Determine the [X, Y] coordinate at the center of the cell enclosing the given text.  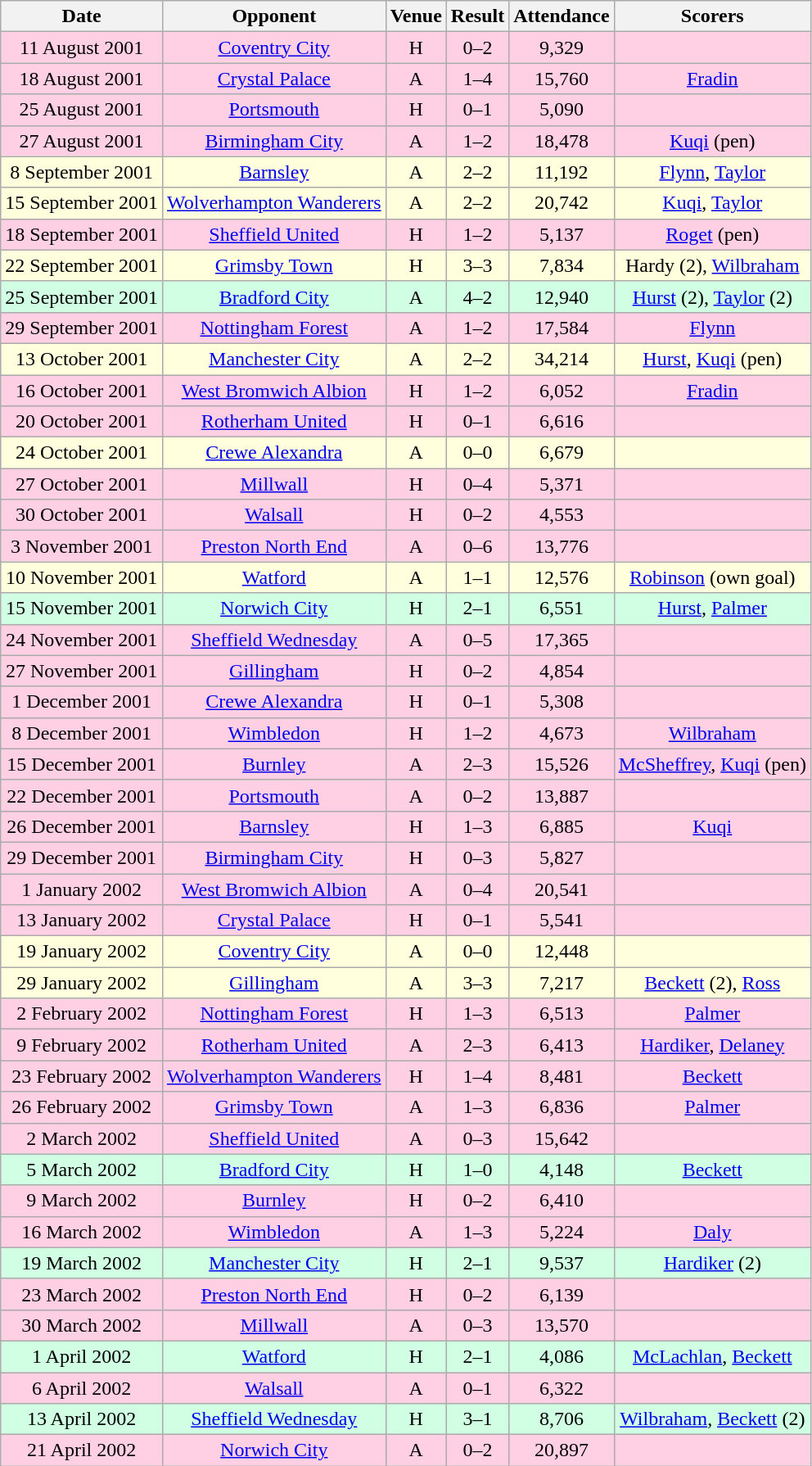
13,570 [562, 1325]
29 January 2002 [82, 983]
13,887 [562, 795]
Scorers [712, 16]
Daly [712, 1232]
0–6 [477, 546]
5,308 [562, 702]
21 April 2002 [82, 1450]
20,541 [562, 889]
3–1 [477, 1419]
6,679 [562, 453]
Hurst, Kuqi (pen) [712, 359]
24 November 2001 [82, 640]
26 December 2001 [82, 826]
Roget (pen) [712, 234]
2 February 2002 [82, 1014]
12,576 [562, 577]
Hardiker, Delaney [712, 1045]
Hardiker (2) [712, 1263]
27 August 2001 [82, 141]
27 November 2001 [82, 671]
12,940 [562, 296]
6,836 [562, 1107]
Date [82, 16]
15,642 [562, 1138]
8,706 [562, 1419]
Robinson (own goal) [712, 577]
7,217 [562, 983]
22 December 2001 [82, 795]
1 December 2001 [82, 702]
25 September 2001 [82, 296]
5,827 [562, 857]
6,513 [562, 1014]
34,214 [562, 359]
Attendance [562, 16]
5,371 [562, 484]
5,090 [562, 110]
1 January 2002 [82, 889]
26 February 2002 [82, 1107]
5,541 [562, 921]
5 March 2002 [82, 1170]
6 April 2002 [82, 1388]
6,322 [562, 1388]
20,897 [562, 1450]
15 December 2001 [82, 764]
29 December 2001 [82, 857]
22 September 2001 [82, 265]
18,478 [562, 141]
15 November 2001 [82, 609]
6,413 [562, 1045]
Wilbraham [712, 733]
6,885 [562, 826]
13 April 2002 [82, 1419]
8 December 2001 [82, 733]
6,139 [562, 1294]
13 October 2001 [82, 359]
16 March 2002 [82, 1232]
Venue [416, 16]
23 February 2002 [82, 1076]
25 August 2001 [82, 110]
19 January 2002 [82, 952]
24 October 2001 [82, 453]
McSheffrey, Kuqi (pen) [712, 764]
20 October 2001 [82, 422]
5,137 [562, 234]
4,553 [562, 515]
16 October 2001 [82, 391]
Wilbraham, Beckett (2) [712, 1419]
Kuqi, Taylor [712, 203]
Kuqi (pen) [712, 141]
2 March 2002 [82, 1138]
13 January 2002 [82, 921]
17,365 [562, 640]
27 October 2001 [82, 484]
6,551 [562, 609]
4,148 [562, 1170]
12,448 [562, 952]
10 November 2001 [82, 577]
15 September 2001 [82, 203]
30 October 2001 [82, 515]
4–2 [477, 296]
3 November 2001 [82, 546]
1 April 2002 [82, 1356]
7,834 [562, 265]
McLachlan, Beckett [712, 1356]
9,329 [562, 48]
6,410 [562, 1201]
17,584 [562, 328]
13,776 [562, 546]
15,760 [562, 79]
8 September 2001 [82, 172]
29 September 2001 [82, 328]
Hardy (2), Wilbraham [712, 265]
Opponent [273, 16]
9 March 2002 [82, 1201]
11,192 [562, 172]
9,537 [562, 1263]
Beckett (2), Ross [712, 983]
4,854 [562, 671]
0–5 [477, 640]
Hurst (2), Taylor (2) [712, 296]
20,742 [562, 203]
19 March 2002 [82, 1263]
30 March 2002 [82, 1325]
Kuqi [712, 826]
Flynn, Taylor [712, 172]
18 September 2001 [82, 234]
8,481 [562, 1076]
23 March 2002 [82, 1294]
Hurst, Palmer [712, 609]
4,086 [562, 1356]
4,673 [562, 733]
6,052 [562, 391]
5,224 [562, 1232]
6,616 [562, 422]
9 February 2002 [82, 1045]
Result [477, 16]
Flynn [712, 328]
1–0 [477, 1170]
1–1 [477, 577]
18 August 2001 [82, 79]
11 August 2001 [82, 48]
15,526 [562, 764]
